Determine the (X, Y) coordinate at the center of the cell enclosing the given text.  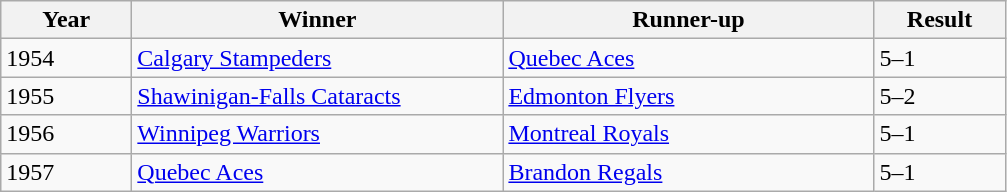
1957 (66, 172)
Winnipeg Warriors (318, 134)
1956 (66, 134)
Winner (318, 20)
1955 (66, 96)
Calgary Stampeders (318, 58)
Shawinigan-Falls Cataracts (318, 96)
Year (66, 20)
Montreal Royals (688, 134)
Brandon Regals (688, 172)
1954 (66, 58)
Result (940, 20)
Edmonton Flyers (688, 96)
5–2 (940, 96)
Runner-up (688, 20)
